Extract the [x, y] coordinate from the center of the cell holding the provided text.  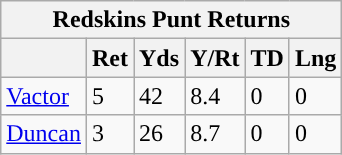
Yds [160, 58]
5 [110, 96]
Duncan [44, 134]
26 [160, 134]
8.4 [215, 96]
3 [110, 134]
42 [160, 96]
Vactor [44, 96]
8.7 [215, 134]
Redskins Punt Returns [172, 20]
Ret [110, 58]
TD [267, 58]
Lng [315, 58]
Y/Rt [215, 58]
